Find where the given text appears and provide that cell's center as (X, Y) coordinate. 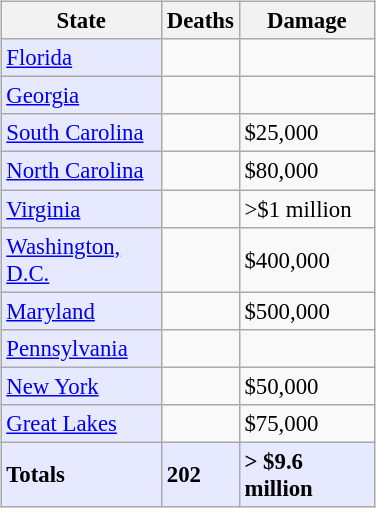
>$1 million (306, 209)
Pennsylvania (81, 348)
> $9.6 million (306, 474)
North Carolina (81, 171)
Washington, D.C. (81, 260)
$50,000 (306, 386)
Georgia (81, 96)
$400,000 (306, 260)
New York (81, 386)
Deaths (200, 21)
Great Lakes (81, 423)
Virginia (81, 209)
Totals (81, 474)
$80,000 (306, 171)
$500,000 (306, 311)
$25,000 (306, 133)
202 (200, 474)
Damage (306, 21)
South Carolina (81, 133)
$75,000 (306, 423)
Florida (81, 58)
Maryland (81, 311)
State (81, 21)
